Return the [x, y] coordinate for the center point of the cell that contains the specified text.  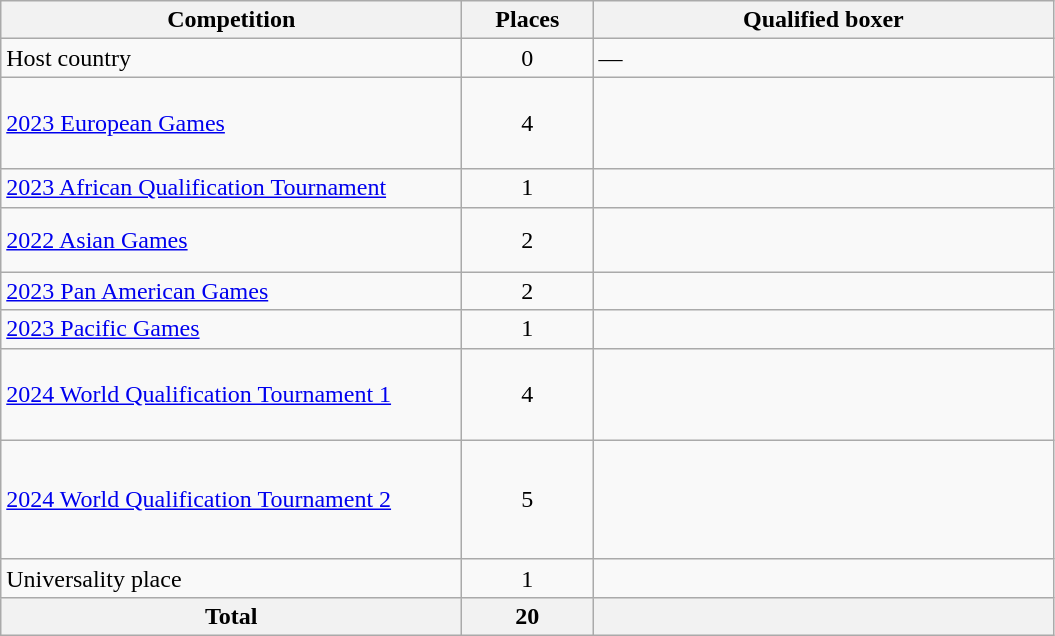
2024 World Qualification Tournament 1 [232, 394]
Qualified boxer [824, 20]
2022 Asian Games [232, 240]
Places [528, 20]
Competition [232, 20]
2024 World Qualification Tournament 2 [232, 500]
2023 African Qualification Tournament [232, 188]
Host country [232, 58]
2023 European Games [232, 123]
Universality place [232, 578]
2023 Pan American Games [232, 291]
20 [528, 616]
0 [528, 58]
5 [528, 500]
2023 Pacific Games [232, 329]
Total [232, 616]
— [824, 58]
